Return [x, y] of the center of cell containing provided text 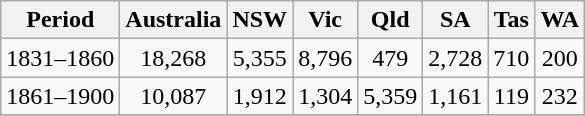
1831–1860 [60, 58]
1861–1900 [60, 96]
5,359 [390, 96]
Australia [174, 20]
1,304 [326, 96]
Tas [512, 20]
WA [560, 20]
10,087 [174, 96]
200 [560, 58]
Period [60, 20]
5,355 [260, 58]
232 [560, 96]
1,912 [260, 96]
710 [512, 58]
18,268 [174, 58]
Qld [390, 20]
SA [456, 20]
NSW [260, 20]
1,161 [456, 96]
2,728 [456, 58]
119 [512, 96]
Vic [326, 20]
8,796 [326, 58]
479 [390, 58]
